From the cell containing the given text, extract its center point as [X, Y] coordinate. 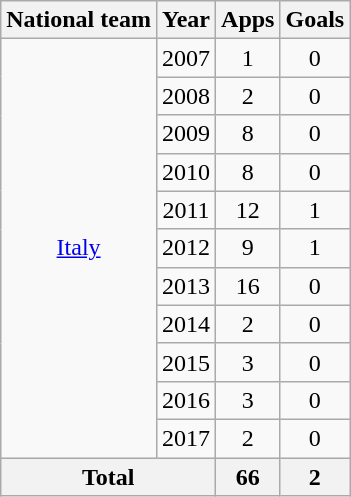
Total [108, 477]
16 [248, 286]
Apps [248, 20]
66 [248, 477]
12 [248, 210]
National team [79, 20]
2015 [186, 362]
2012 [186, 248]
2009 [186, 134]
2017 [186, 438]
2014 [186, 324]
2011 [186, 210]
Year [186, 20]
2010 [186, 172]
9 [248, 248]
2013 [186, 286]
2007 [186, 58]
2016 [186, 400]
2008 [186, 96]
Italy [79, 248]
Goals [315, 20]
